Output the (X, Y) coordinate of the center of the cell containing the given text.  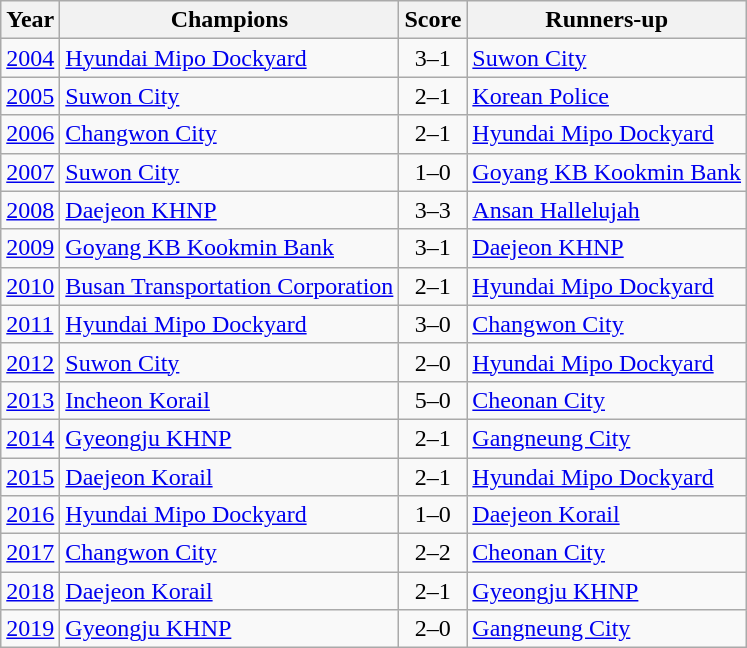
2013 (30, 400)
3–0 (433, 324)
2011 (30, 324)
Score (433, 20)
2006 (30, 134)
2017 (30, 553)
2–2 (433, 553)
2019 (30, 629)
2005 (30, 96)
2016 (30, 515)
Busan Transportation Corporation (230, 286)
Incheon Korail (230, 400)
2009 (30, 248)
2010 (30, 286)
Year (30, 20)
3–3 (433, 210)
Ansan Hallelujah (607, 210)
Runners-up (607, 20)
2014 (30, 438)
2007 (30, 172)
2004 (30, 58)
Champions (230, 20)
5–0 (433, 400)
2012 (30, 362)
2015 (30, 477)
2018 (30, 591)
Korean Police (607, 96)
2008 (30, 210)
